Output the (X, Y) coordinate of the center of the cell containing the given text.  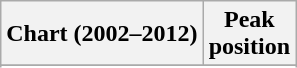
Chart (2002–2012) (102, 34)
Peakposition (249, 34)
